Identify which cell holds the provided text, then report its [x, y] central coordinate. 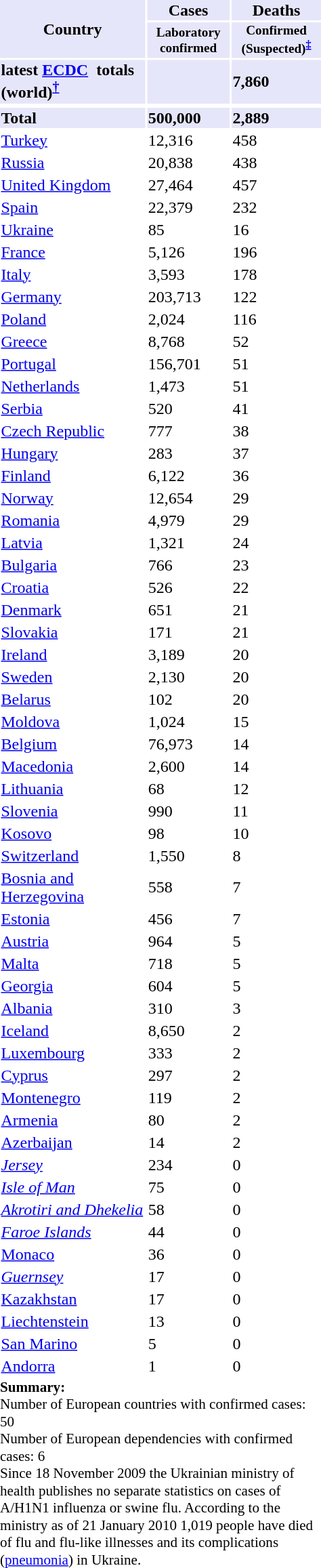
Faroe Islands [72, 1231]
75 [188, 1187]
10 [276, 833]
Jersey [72, 1164]
Poland [72, 318]
Belgium [72, 743]
122 [276, 296]
80 [188, 1119]
22,379 [188, 207]
5,126 [188, 251]
37 [276, 453]
Albania [72, 1008]
Netherlands [72, 386]
3,593 [188, 274]
98 [188, 833]
1,550 [188, 855]
283 [188, 453]
Russia [72, 162]
38 [276, 430]
11 [276, 810]
22 [276, 587]
Cases [188, 10]
6,122 [188, 475]
178 [276, 274]
Hungary [72, 453]
Ukraine [72, 229]
Romania [72, 520]
latest ECDC totals (world)† [72, 81]
1,024 [188, 721]
Bulgaria [72, 564]
102 [188, 699]
44 [188, 1231]
4,979 [188, 520]
12,654 [188, 497]
Portugal [72, 363]
333 [188, 1052]
16 [276, 229]
310 [188, 1008]
2,889 [276, 117]
458 [276, 140]
Isle of Man [72, 1187]
Croatia [72, 587]
Georgia [72, 985]
Serbia [72, 408]
651 [188, 609]
12,316 [188, 140]
156,701 [188, 363]
27,464 [188, 184]
8 [276, 855]
3 [276, 1008]
12 [276, 788]
171 [188, 632]
438 [276, 162]
456 [188, 918]
Denmark [72, 609]
Monaco [72, 1254]
8,768 [188, 341]
23 [276, 564]
Confirmed(Suspected)‡ [276, 41]
Bosnia and Herzegovina [72, 886]
Estonia [72, 918]
Slovakia [72, 632]
Germany [72, 296]
234 [188, 1164]
Lithuania [72, 788]
Slovenia [72, 810]
Akrotiri and Dhekelia [72, 1209]
Azerbaijan [72, 1142]
7,860 [276, 81]
203,713 [188, 296]
196 [276, 251]
777 [188, 430]
Finland [72, 475]
8,650 [188, 1030]
Armenia [72, 1119]
Luxembourg [72, 1052]
24 [276, 542]
2,024 [188, 318]
Macedonia [72, 766]
526 [188, 587]
Belarus [72, 699]
1 [188, 1365]
Country [72, 29]
Guernsey [72, 1276]
Austria [72, 941]
2,130 [188, 676]
604 [188, 985]
Switzerland [72, 855]
85 [188, 229]
Spain [72, 207]
3,189 [188, 654]
1,321 [188, 542]
Ireland [72, 654]
United Kingdom [72, 184]
Czech Republic [72, 430]
Montenegro [72, 1097]
232 [276, 207]
San Marino [72, 1343]
52 [276, 341]
58 [188, 1209]
France [72, 251]
990 [188, 810]
68 [188, 788]
Sweden [72, 676]
Italy [72, 274]
500,000 [188, 117]
520 [188, 408]
Total [72, 117]
Iceland [72, 1030]
Moldova [72, 721]
Turkey [72, 140]
41 [276, 408]
558 [188, 886]
15 [276, 721]
718 [188, 963]
Greece [72, 341]
Cyprus [72, 1075]
Deaths [276, 10]
457 [276, 184]
Andorra [72, 1365]
Liechtenstein [72, 1321]
76,973 [188, 743]
297 [188, 1075]
Norway [72, 497]
Laboratory confirmed [188, 41]
13 [188, 1321]
766 [188, 564]
964 [188, 941]
Latvia [72, 542]
Malta [72, 963]
119 [188, 1097]
1,473 [188, 386]
Kosovo [72, 833]
116 [276, 318]
Kazakhstan [72, 1298]
20,838 [188, 162]
2,600 [188, 766]
